Return the [x, y] coordinate for the center point of the cell that contains the specified text.  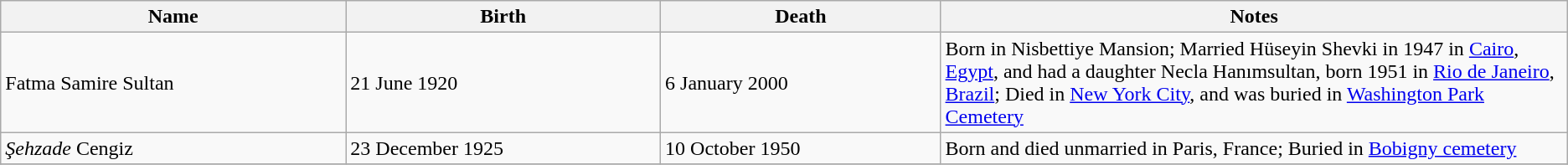
Death [801, 17]
Birth [503, 17]
21 June 1920 [503, 82]
10 October 1950 [801, 148]
Notes [1254, 17]
Name [173, 17]
23 December 1925 [503, 148]
Şehzade Cengiz [173, 148]
Fatma Samire Sultan [173, 82]
Born and died unmarried in Paris, France; Buried in Bobigny cemetery [1254, 148]
6 January 2000 [801, 82]
